Return [x, y] of the center of cell containing provided text 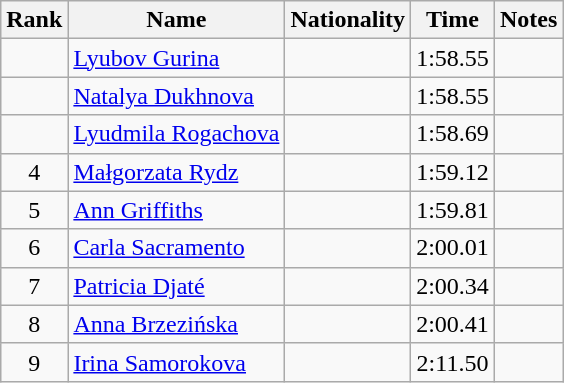
Anna Brzezińska [176, 324]
5 [34, 210]
1:58.69 [453, 134]
Natalya Dukhnova [176, 96]
Patricia Djaté [176, 286]
6 [34, 248]
2:00.01 [453, 248]
4 [34, 172]
Time [453, 20]
9 [34, 362]
8 [34, 324]
2:00.34 [453, 286]
Notes [528, 20]
Ann Griffiths [176, 210]
Irina Samorokova [176, 362]
Rank [34, 20]
Carla Sacramento [176, 248]
Name [176, 20]
7 [34, 286]
2:00.41 [453, 324]
1:59.12 [453, 172]
Lyubov Gurina [176, 58]
2:11.50 [453, 362]
Małgorzata Rydz [176, 172]
Lyudmila Rogachova [176, 134]
1:59.81 [453, 210]
Nationality [348, 20]
